Return the [x, y] coordinate for the center point of the cell that contains the specified text.  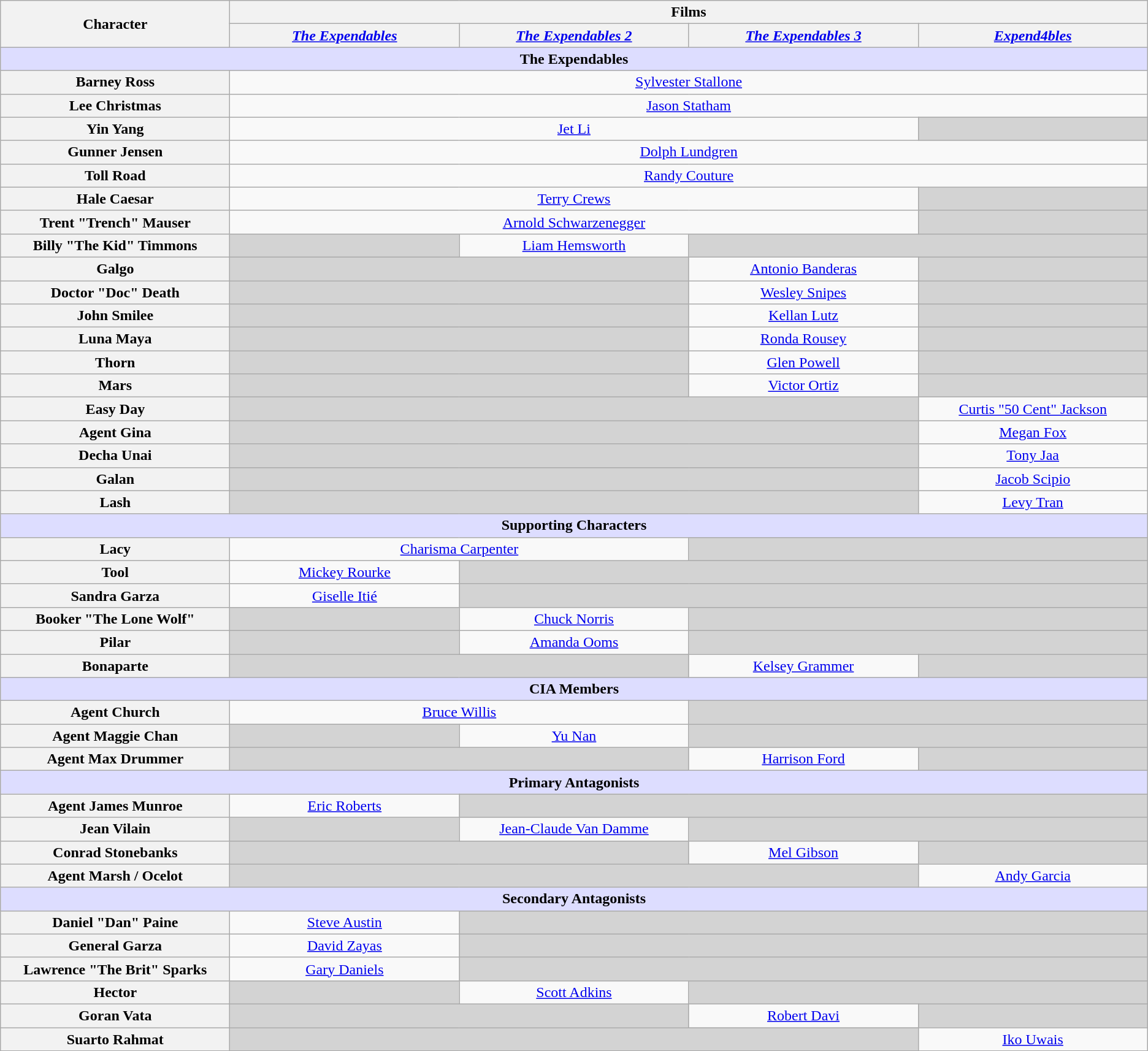
Ronda Rousey [803, 339]
The Expendables 2 [574, 36]
Bonaparte [115, 665]
Scott Adkins [574, 992]
Expend4bles [1033, 36]
Victor Ortiz [803, 386]
Liam Hemsworth [574, 245]
Antonio Banderas [803, 269]
Luna Maya [115, 339]
Dolph Lundgren [689, 152]
Glen Powell [803, 362]
Jet Li [574, 129]
Tool [115, 572]
Mickey Rourke [345, 572]
Agent Gina [115, 432]
Agent Church [115, 713]
Lacy [115, 549]
Tony Jaa [1033, 456]
Lee Christmas [115, 105]
Decha Unai [115, 456]
Character [115, 24]
Pilar [115, 642]
Bruce Willis [459, 713]
Toll Road [115, 175]
Lawrence "The Brit" Sparks [115, 969]
Eric Roberts [345, 806]
Curtis "50 Cent" Jackson [1033, 409]
Wesley Snipes [803, 292]
Galgo [115, 269]
Agent Maggie Chan [115, 736]
Amanda Ooms [574, 642]
Agent James Munroe [115, 806]
Gunner Jensen [115, 152]
Chuck Norris [574, 619]
CIA Members [574, 689]
The Expendables 3 [803, 36]
Primary Antagonists [574, 782]
Agent Max Drummer [115, 759]
David Zayas [345, 946]
Jean-Claude Van Damme [574, 829]
Yu Nan [574, 736]
Doctor "Doc" Death [115, 292]
Films [689, 12]
Jean Vilain [115, 829]
Lash [115, 502]
Randy Couture [689, 175]
Secondary Antagonists [574, 899]
Conrad Stonebanks [115, 852]
Steve Austin [345, 922]
Agent Marsh / Ocelot [115, 876]
Levy Tran [1033, 502]
Harrison Ford [803, 759]
Easy Day [115, 409]
Iko Uwais [1033, 1039]
Giselle Itié [345, 595]
Sylvester Stallone [689, 82]
Terry Crews [574, 199]
Megan Fox [1033, 432]
Charisma Carpenter [459, 549]
Suarto Rahmat [115, 1039]
Mel Gibson [803, 852]
Arnold Schwarzenegger [574, 222]
Sandra Garza [115, 595]
Andy Garcia [1033, 876]
Barney Ross [115, 82]
Thorn [115, 362]
General Garza [115, 946]
Daniel "Dan" Paine [115, 922]
Gary Daniels [345, 969]
Jason Statham [689, 105]
Mars [115, 386]
Galan [115, 479]
Supporting Characters [574, 525]
Yin Yang [115, 129]
Hale Caesar [115, 199]
Jacob Scipio [1033, 479]
John Smilee [115, 316]
Trent "Trench" Mauser [115, 222]
Kelsey Grammer [803, 665]
Robert Davi [803, 1015]
Goran Vata [115, 1015]
Booker "The Lone Wolf" [115, 619]
Kellan Lutz [803, 316]
Hector [115, 992]
Billy "The Kid" Timmons [115, 245]
